Return the [X, Y] coordinate for the center point of the cell that contains the specified text.  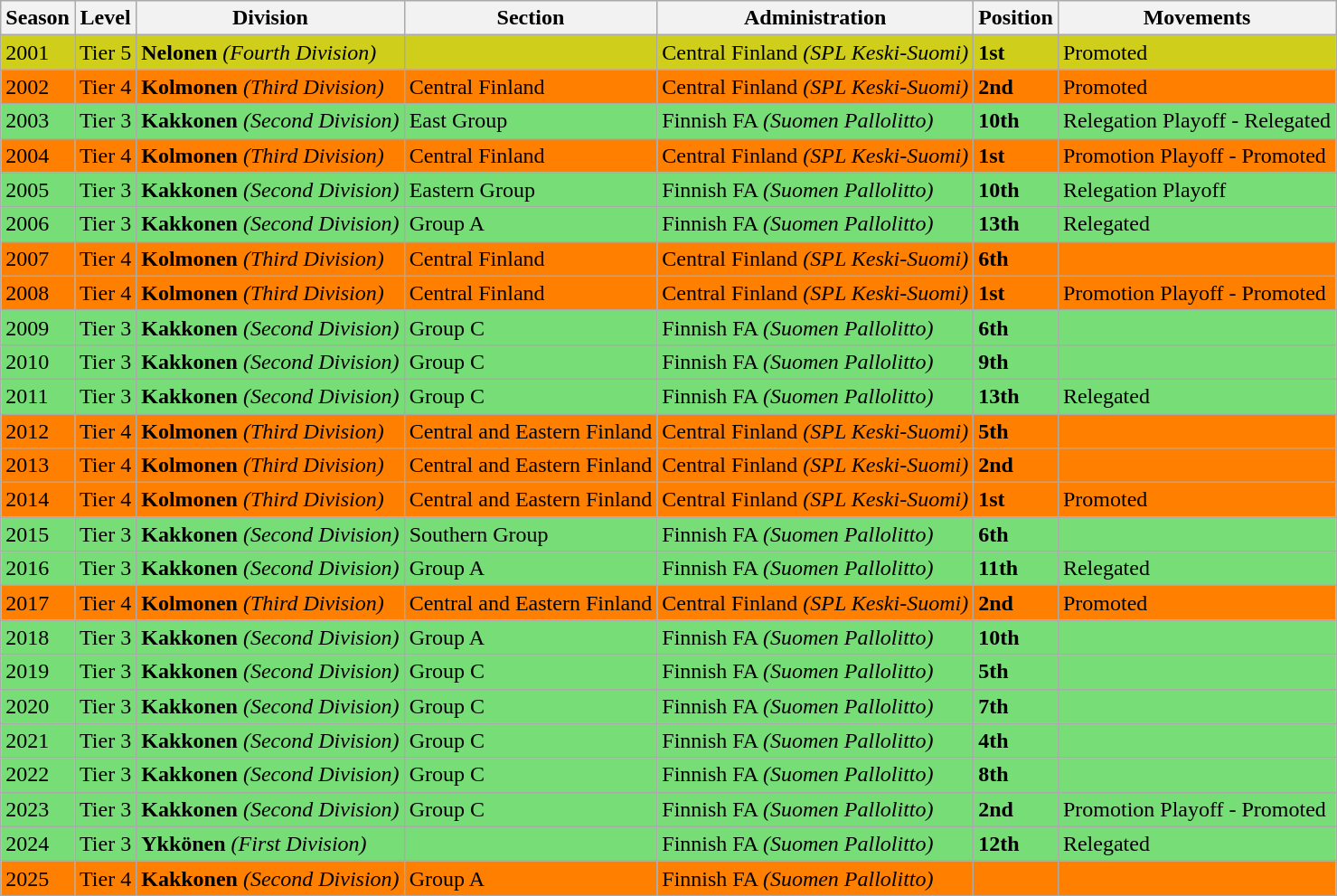
Relegation Playoff [1197, 190]
2024 [38, 844]
Tier 5 [105, 52]
8th [1016, 775]
2022 [38, 775]
Position [1016, 18]
2014 [38, 500]
2001 [38, 52]
11th [1016, 569]
Season [38, 18]
12th [1016, 844]
Ykkönen (First Division) [270, 844]
2011 [38, 396]
Section [531, 18]
Division [270, 18]
2003 [38, 121]
2025 [38, 878]
2023 [38, 809]
2015 [38, 534]
Level [105, 18]
2016 [38, 569]
2012 [38, 431]
2006 [38, 224]
2004 [38, 156]
2005 [38, 190]
2009 [38, 327]
Nelonen (Fourth Division) [270, 52]
9th [1016, 362]
Eastern Group [531, 190]
2018 [38, 637]
Southern Group [531, 534]
Movements [1197, 18]
East Group [531, 121]
2008 [38, 293]
2019 [38, 672]
7th [1016, 706]
2021 [38, 740]
2013 [38, 466]
4th [1016, 740]
2002 [38, 87]
2017 [38, 603]
Relegation Playoff - Relegated [1197, 121]
2010 [38, 362]
2007 [38, 259]
2020 [38, 706]
Administration [815, 18]
